Return the [X, Y] coordinate for the center point of the cell that contains the specified text.  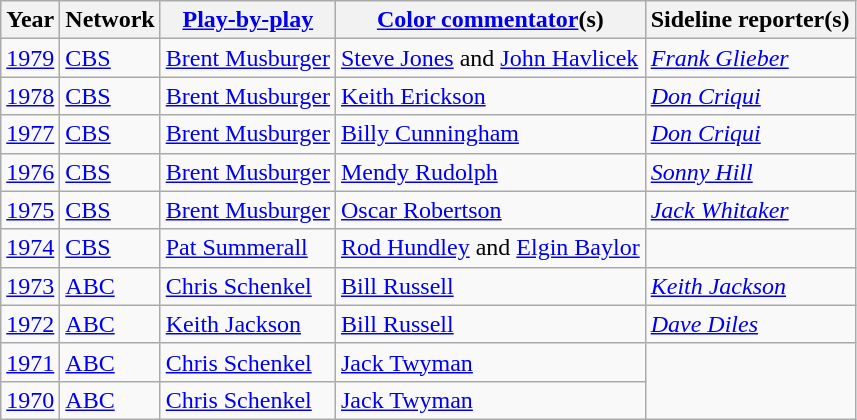
Dave Diles [750, 324]
1971 [30, 362]
Frank Glieber [750, 58]
Mendy Rudolph [490, 172]
1974 [30, 248]
Keith Erickson [490, 96]
Steve Jones and John Havlicek [490, 58]
Play-by-play [248, 20]
Sideline reporter(s) [750, 20]
Billy Cunningham [490, 134]
1970 [30, 400]
1976 [30, 172]
Network [110, 20]
Color commentator(s) [490, 20]
Jack Whitaker [750, 210]
Year [30, 20]
1977 [30, 134]
Sonny Hill [750, 172]
1973 [30, 286]
1972 [30, 324]
Rod Hundley and Elgin Baylor [490, 248]
Oscar Robertson [490, 210]
1975 [30, 210]
1978 [30, 96]
1979 [30, 58]
Pat Summerall [248, 248]
